For the text-containing cell, return its midpoint in [X, Y] coordinate format. 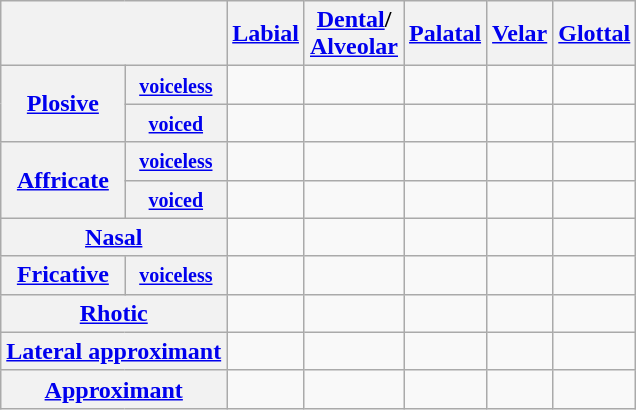
Plosive [63, 104]
Rhotic [114, 313]
Affricate [63, 180]
Nasal [114, 237]
Approximant [114, 389]
Labial [266, 34]
Fricative [63, 275]
Glottal [594, 34]
Palatal [446, 34]
Dental/Alveolar [354, 34]
Lateral approximant [114, 351]
Velar [520, 34]
